Return the (x, y) coordinate for the center point of the cell that contains the specified text.  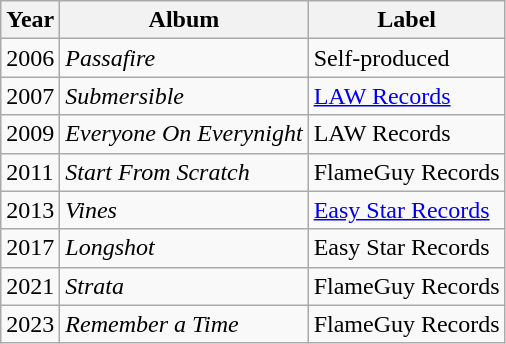
Everyone On Everynight (184, 134)
2007 (30, 96)
2017 (30, 248)
2023 (30, 324)
Album (184, 20)
Submersible (184, 96)
2021 (30, 286)
Vines (184, 210)
Year (30, 20)
Remember a Time (184, 324)
Passafire (184, 58)
Self-produced (406, 58)
Strata (184, 286)
2013 (30, 210)
2011 (30, 172)
2006 (30, 58)
Label (406, 20)
Start From Scratch (184, 172)
Longshot (184, 248)
2009 (30, 134)
